Detect which cell encompasses the target text, then output its (X, Y) center coordinate. 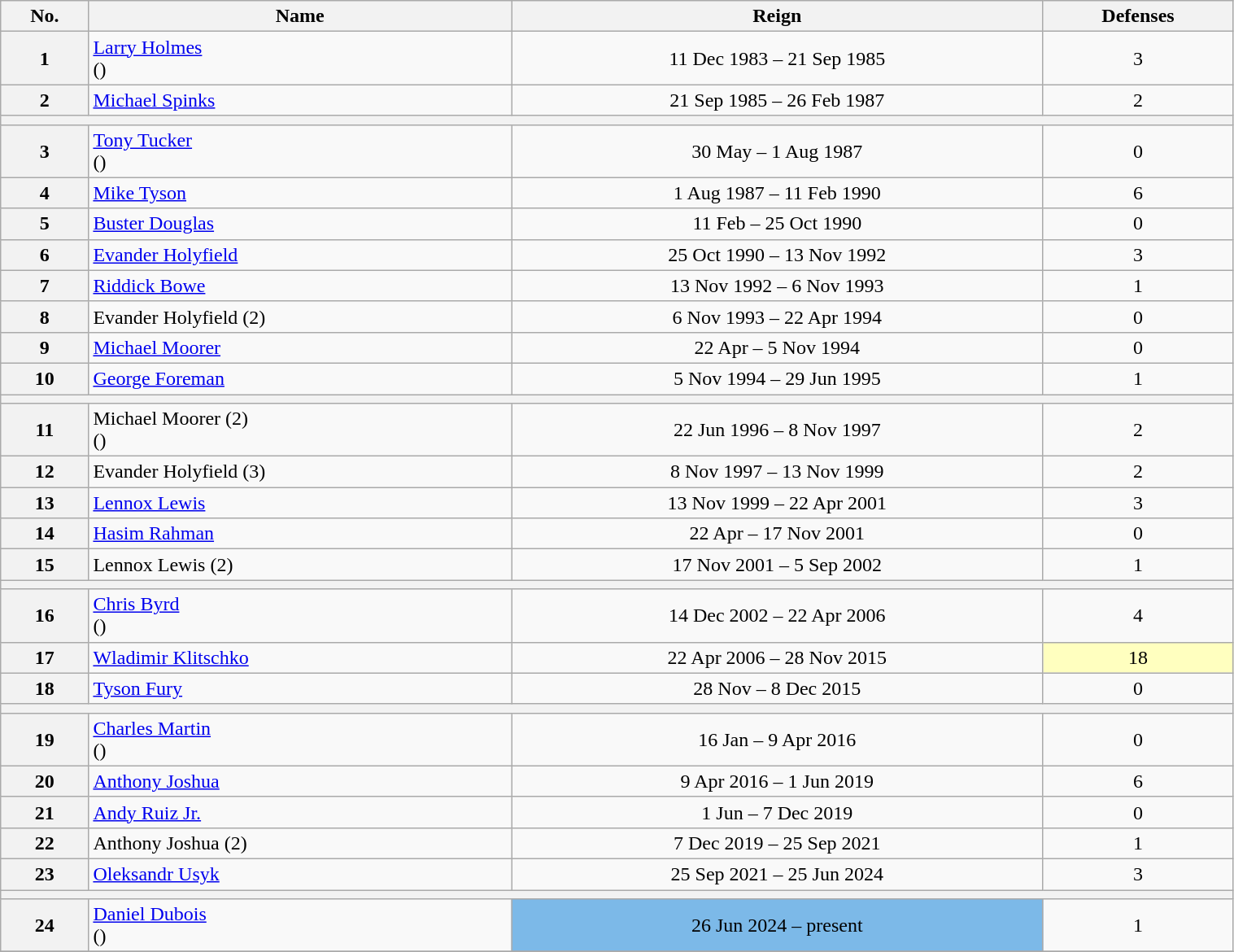
7 (45, 286)
Reign (778, 16)
Evander Holyfield (3) (300, 472)
George Foreman (300, 378)
21 Sep 1985 – 26 Feb 1987 (778, 100)
13 (45, 503)
Tony Tucker() (300, 151)
Mike Tyson (300, 193)
Lennox Lewis (300, 503)
Chris Byrd() (300, 615)
22 (45, 843)
15 (45, 565)
17 Nov 2001 – 5 Sep 2002 (778, 565)
5 (45, 224)
30 May – 1 Aug 1987 (778, 151)
1 Aug 1987 – 11 Feb 1990 (778, 193)
16 (45, 615)
23 (45, 874)
22 Apr – 17 Nov 2001 (778, 534)
1 Jun – 7 Dec 2019 (778, 812)
22 Apr – 5 Nov 1994 (778, 347)
Michael Moorer (300, 347)
11 Dec 1983 – 21 Sep 1985 (778, 59)
Anthony Joshua (300, 781)
9 (45, 347)
Evander Holyfield (2) (300, 317)
Larry Holmes() (300, 59)
Name (300, 16)
13 Nov 1999 – 22 Apr 2001 (778, 503)
Charles Martin() (300, 739)
25 Sep 2021 – 25 Jun 2024 (778, 874)
12 (45, 472)
28 Nov – 8 Dec 2015 (778, 688)
22 Jun 1996 – 8 Nov 1997 (778, 430)
Hasim Rahman (300, 534)
6 Nov 1993 – 22 Apr 1994 (778, 317)
Wladimir Klitschko (300, 657)
11 Feb – 25 Oct 1990 (778, 224)
Michael Spinks (300, 100)
22 Apr 2006 – 28 Nov 2015 (778, 657)
Anthony Joshua (2) (300, 843)
Defenses (1138, 16)
Tyson Fury (300, 688)
Lennox Lewis (2) (300, 565)
No. (45, 16)
14 Dec 2002 – 22 Apr 2006 (778, 615)
8 Nov 1997 – 13 Nov 1999 (778, 472)
26 Jun 2024 – present (778, 926)
16 Jan – 9 Apr 2016 (778, 739)
Oleksandr Usyk (300, 874)
8 (45, 317)
25 Oct 1990 – 13 Nov 1992 (778, 255)
14 (45, 534)
17 (45, 657)
Michael Moorer (2)() (300, 430)
7 Dec 2019 – 25 Sep 2021 (778, 843)
19 (45, 739)
20 (45, 781)
13 Nov 1992 – 6 Nov 1993 (778, 286)
21 (45, 812)
24 (45, 926)
Buster Douglas (300, 224)
5 Nov 1994 – 29 Jun 1995 (778, 378)
11 (45, 430)
Evander Holyfield (300, 255)
Riddick Bowe (300, 286)
10 (45, 378)
Daniel Dubois() (300, 926)
Andy Ruiz Jr. (300, 812)
9 Apr 2016 – 1 Jun 2019 (778, 781)
